Return [X, Y] of the center of cell containing provided text 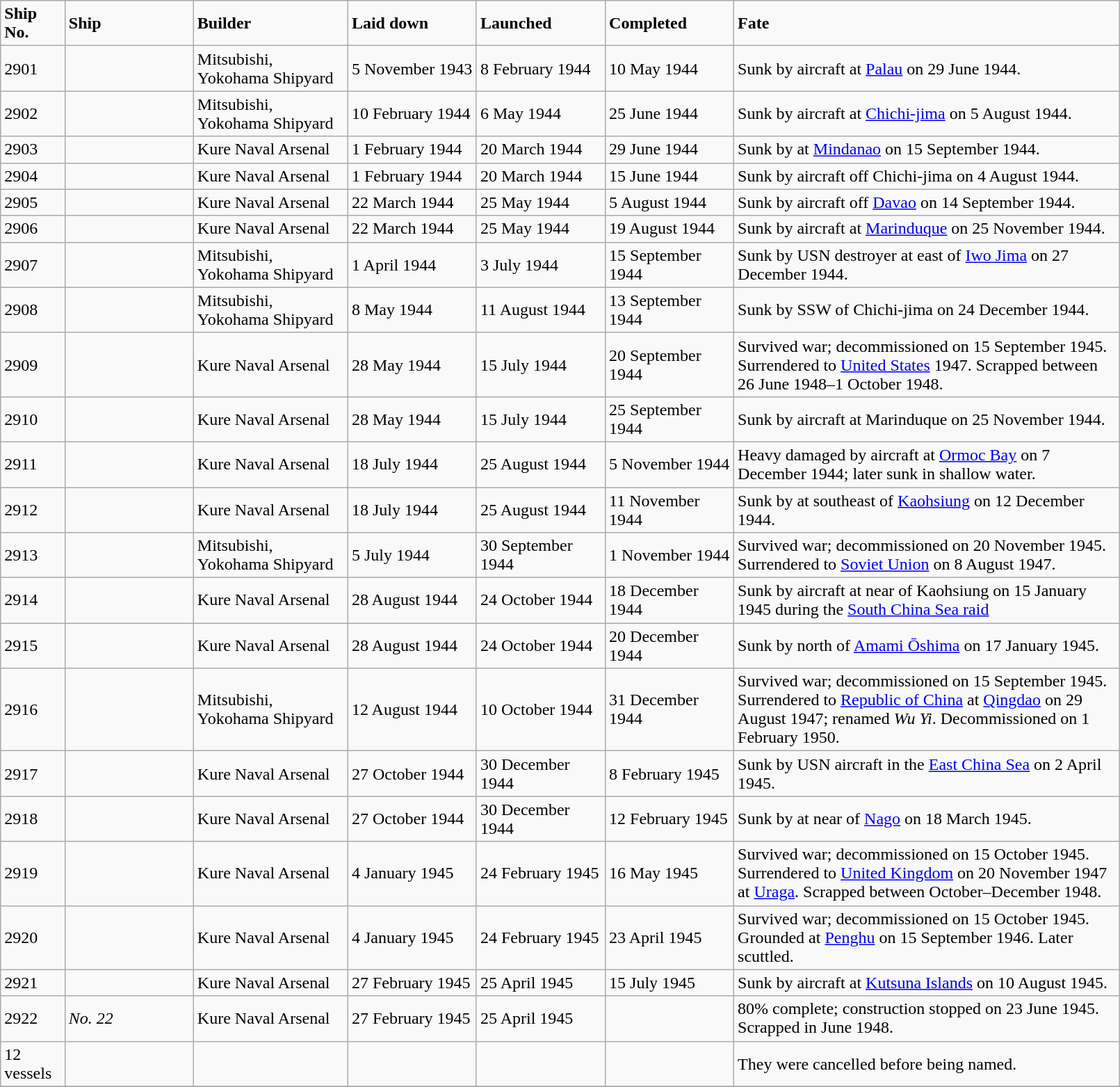
Sunk by aircraft off Davao on 14 September 1944. [927, 202]
25 June 1944 [670, 114]
2918 [33, 819]
Heavy damaged by aircraft at Ormoc Bay on 7 December 1944; later sunk in shallow water. [927, 465]
11 November 1944 [670, 509]
23 April 1945 [670, 937]
Builder [270, 24]
Launched [541, 24]
They were cancelled before being named. [927, 1064]
5 July 1944 [412, 555]
2902 [33, 114]
Sunk by aircraft off Chichi-jima on 4 August 1944. [927, 176]
Sunk by aircraft at near of Kaohsiung on 15 January 1945 during the South China Sea raid [927, 601]
Ship [129, 24]
Sunk by at near of Nago on 18 March 1945. [927, 819]
15 July 1945 [670, 983]
10 May 1944 [670, 68]
2904 [33, 176]
2913 [33, 555]
2910 [33, 419]
15 September 1944 [670, 264]
8 February 1945 [670, 773]
12 February 1945 [670, 819]
Sunk by at Mindanao on 15 September 1944. [927, 150]
Survived war; decommissioned on 20 November 1945. Surrendered to Soviet Union on 8 August 1947. [927, 555]
2915 [33, 645]
Sunk by north of Amami Ōshima on 17 January 1945. [927, 645]
30 September 1944 [541, 555]
2908 [33, 310]
Laid down [412, 24]
5 November 1943 [412, 68]
20 September 1944 [670, 364]
2909 [33, 364]
6 May 1944 [541, 114]
80% complete; construction stopped on 23 June 1945. Scrapped in June 1948. [927, 1018]
2901 [33, 68]
10 October 1944 [541, 709]
2906 [33, 229]
5 November 1944 [670, 465]
8 February 1944 [541, 68]
Sunk by USN aircraft in the East China Sea on 2 April 1945. [927, 773]
11 August 1944 [541, 310]
2912 [33, 509]
Survived war; decommissioned on 15 October 1945. Surrendered to United Kingdom on 20 November 1947 at Uraga. Scrapped between October–December 1948. [927, 873]
No. 22 [129, 1018]
Sunk by aircraft at Palau on 29 June 1944. [927, 68]
Sunk by at southeast of Kaohsiung on 12 December 1944. [927, 509]
2917 [33, 773]
20 December 1944 [670, 645]
12 August 1944 [412, 709]
16 May 1945 [670, 873]
1 November 1944 [670, 555]
2922 [33, 1018]
5 August 1944 [670, 202]
Completed [670, 24]
Sunk by SSW of Chichi-jima on 24 December 1944. [927, 310]
2903 [33, 150]
19 August 1944 [670, 229]
2907 [33, 264]
29 June 1944 [670, 150]
2919 [33, 873]
2921 [33, 983]
31 December 1944 [670, 709]
Survived war; decommissioned on 15 September 1945. Surrendered to United States 1947. Scrapped between 26 June 1948–1 October 1948. [927, 364]
2914 [33, 601]
Sunk by aircraft at Kutsuna Islands on 10 August 1945. [927, 983]
Ship No. [33, 24]
15 June 1944 [670, 176]
2920 [33, 937]
3 July 1944 [541, 264]
25 September 1944 [670, 419]
2911 [33, 465]
Fate [927, 24]
12 vessels [33, 1064]
Sunk by USN destroyer at east of Iwo Jima on 27 December 1944. [927, 264]
18 December 1944 [670, 601]
8 May 1944 [412, 310]
1 April 1944 [412, 264]
13 September 1944 [670, 310]
10 February 1944 [412, 114]
2905 [33, 202]
Sunk by aircraft at Chichi-jima on 5 August 1944. [927, 114]
Survived war; decommissioned on 15 October 1945. Grounded at Penghu on 15 September 1946. Later scuttled. [927, 937]
2916 [33, 709]
